Identify which cell holds the provided text, then report its [X, Y] central coordinate. 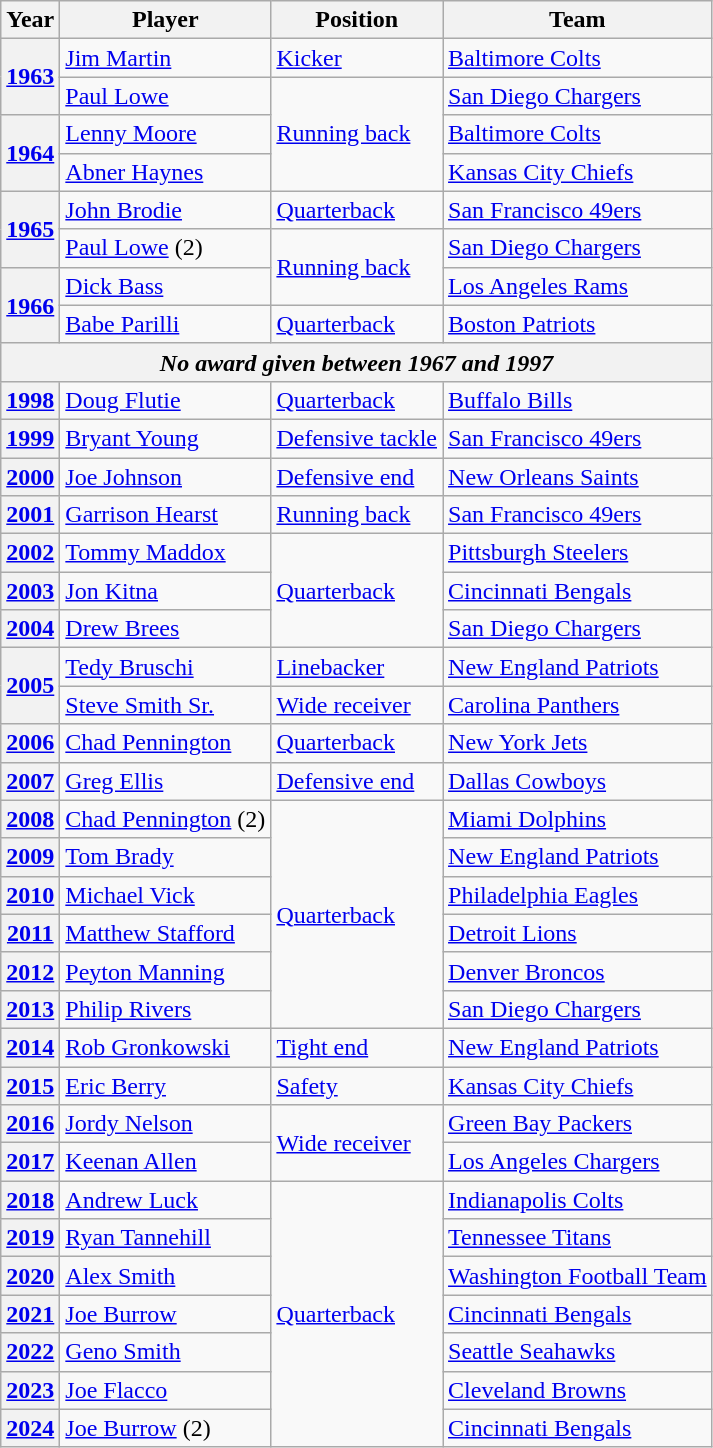
Garrison Hearst [166, 515]
Los Angeles Rams [578, 286]
Matthew Stafford [166, 933]
Carolina Panthers [578, 705]
Denver Broncos [578, 971]
Chad Pennington (2) [166, 819]
Dallas Cowboys [578, 781]
Cleveland Browns [578, 1390]
2019 [30, 1238]
Jim Martin [166, 58]
New Orleans Saints [578, 477]
2008 [30, 819]
Greg Ellis [166, 781]
Defensive tackle [357, 438]
Indianapolis Colts [578, 1200]
2023 [30, 1390]
1964 [30, 153]
Buffalo Bills [578, 400]
Player [166, 20]
Drew Brees [166, 629]
Year [30, 20]
Miami Dolphins [578, 819]
Detroit Lions [578, 933]
Joe Burrow (2) [166, 1428]
2016 [30, 1124]
Pittsburgh Steelers [578, 553]
Washington Football Team [578, 1276]
2015 [30, 1085]
2012 [30, 971]
1963 [30, 77]
2009 [30, 857]
Paul Lowe (2) [166, 248]
Chad Pennington [166, 743]
2005 [30, 686]
Philadelphia Eagles [578, 895]
Joe Burrow [166, 1314]
2003 [30, 591]
2006 [30, 743]
Tom Brady [166, 857]
2022 [30, 1352]
1998 [30, 400]
Tight end [357, 1047]
2010 [30, 895]
2007 [30, 781]
2002 [30, 553]
Position [357, 20]
Babe Parilli [166, 324]
Philip Rivers [166, 1009]
2000 [30, 477]
Doug Flutie [166, 400]
Seattle Seahawks [578, 1352]
Dick Bass [166, 286]
No award given between 1967 and 1997 [356, 362]
1966 [30, 305]
Boston Patriots [578, 324]
Alex Smith [166, 1276]
2021 [30, 1314]
Green Bay Packers [578, 1124]
Michael Vick [166, 895]
Jon Kitna [166, 591]
Tommy Maddox [166, 553]
2018 [30, 1200]
Tedy Bruschi [166, 667]
2004 [30, 629]
Abner Haynes [166, 172]
2014 [30, 1047]
2017 [30, 1162]
Eric Berry [166, 1085]
Keenan Allen [166, 1162]
Paul Lowe [166, 96]
2020 [30, 1276]
2024 [30, 1428]
Lenny Moore [166, 134]
Safety [357, 1085]
2013 [30, 1009]
John Brodie [166, 210]
Joe Johnson [166, 477]
Jordy Nelson [166, 1124]
Tennessee Titans [578, 1238]
Rob Gronkowski [166, 1047]
Andrew Luck [166, 1200]
Peyton Manning [166, 971]
2011 [30, 933]
Linebacker [357, 667]
Steve Smith Sr. [166, 705]
1965 [30, 229]
New York Jets [578, 743]
1999 [30, 438]
2001 [30, 515]
Team [578, 20]
Ryan Tannehill [166, 1238]
Los Angeles Chargers [578, 1162]
Joe Flacco [166, 1390]
Kicker [357, 58]
Geno Smith [166, 1352]
Bryant Young [166, 438]
